Locate the cell with the specified text and output its (X, Y) center coordinate. 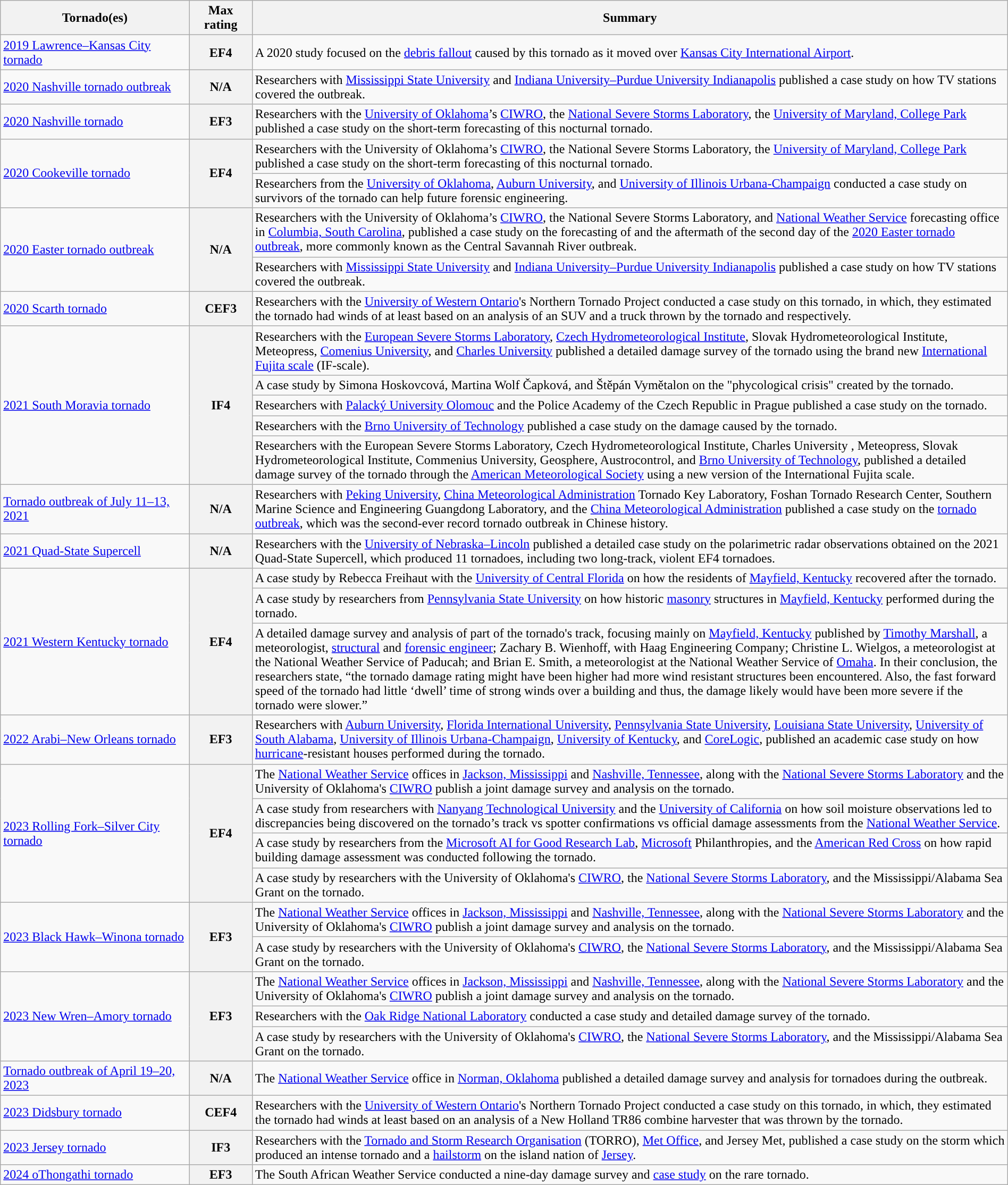
2023 New Wren–Amory tornado (95, 1016)
A case study by Simona Hoskovcová, Martina Wolf Čapková, and Štěpán Vymětalon on the "phycological crisis" created by the tornado. (629, 385)
2021 Quad-State Supercell (95, 551)
A 2020 study focused on the debris fallout caused by this tornado as it moved over Kansas City International Airport. (629, 52)
CEF3 (221, 308)
2019 Lawrence–Kansas City tornado (95, 52)
2023 Jersey tornado (95, 1147)
IF4 (221, 405)
2022 Arabi–New Orleans tornado (95, 739)
Researchers with the Brno University of Technology published a case study on the damage caused by the tornado. (629, 426)
A case study by Rebecca Freihaut with the University of Central Florida on how the residents of Mayfield, Kentucky recovered after the tornado. (629, 578)
2024 oThongathi tornado (95, 1175)
2020 Scarth tornado (95, 308)
Researchers with the Oak Ridge National Laboratory conducted a case study and detailed damage survey of the tornado. (629, 1016)
2023 Didsbury tornado (95, 1113)
IF3 (221, 1147)
2023 Rolling Fork–Silver City tornado (95, 833)
A case study by researchers from Pennsylvania State University on how historic masonry structures in Mayfield, Kentucky performed during the tornado. (629, 606)
Tornado outbreak of April 19–20, 2023 (95, 1078)
2020 Nashville tornado outbreak (95, 87)
Tornado outbreak of July 11–13, 2021 (95, 509)
2020 Easter tornado outbreak (95, 250)
The South African Weather Service conducted a nine-day damage survey and case study on the rare tornado. (629, 1175)
The National Weather Service office in Norman, Oklahoma published a detailed damage survey and analysis for tornadoes during the outbreak. (629, 1078)
2021 South Moravia tornado (95, 405)
2023 Black Hawk–Winona tornado (95, 937)
2020 Cookeville tornado (95, 173)
CEF4 (221, 1113)
Researchers with Palacký University Olomouc and the Police Academy of the Czech Republic in Prague published a case study on the tornado. (629, 405)
2021 Western Kentucky tornado (95, 642)
Tornado(es) (95, 18)
Summary (629, 18)
Max rating (221, 18)
2020 Nashville tornado (95, 121)
